Search for the cell housing the specified text and yield its [X, Y] center coordinate. 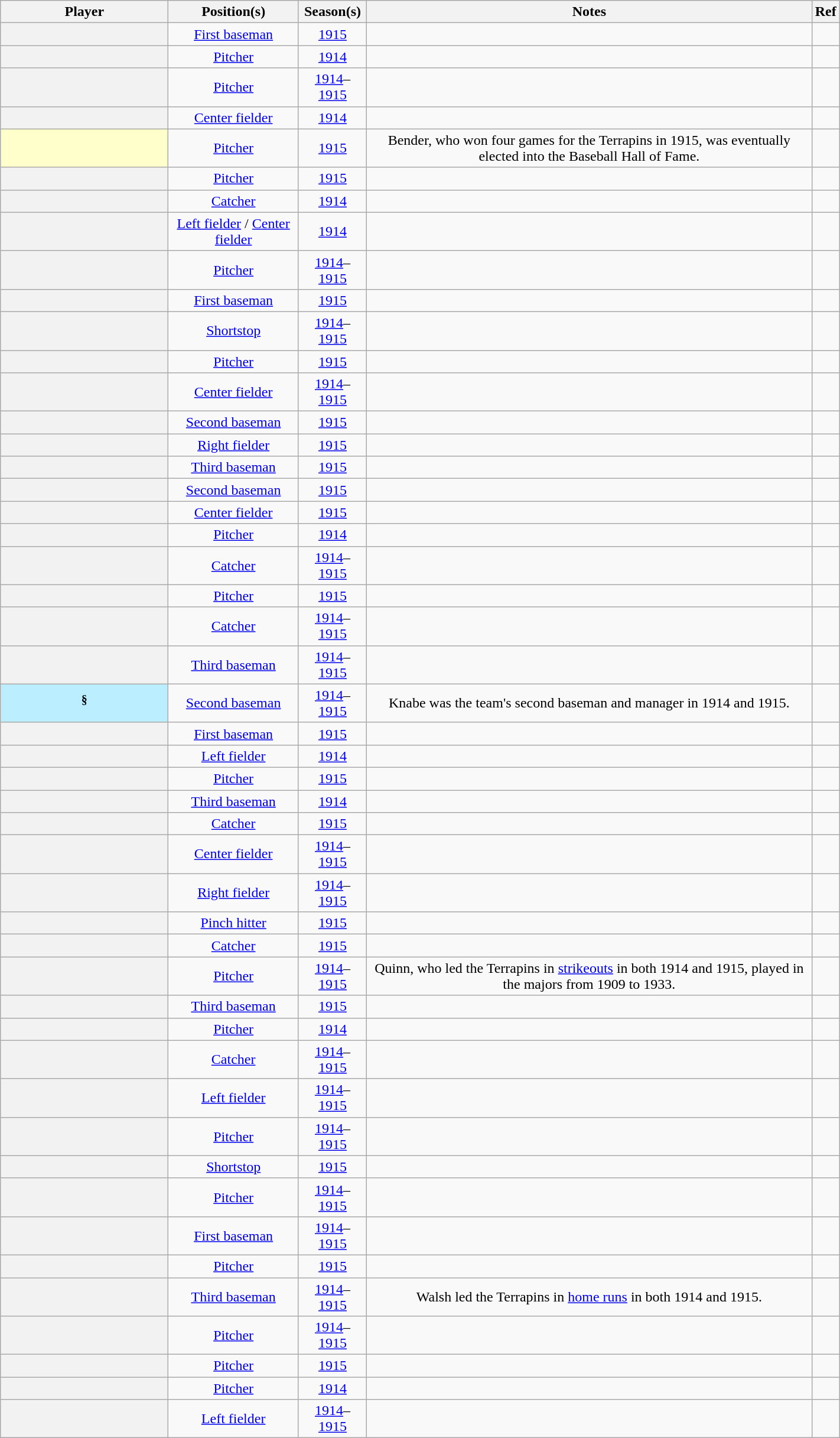
Notes [590, 12]
Quinn, who led the Terrapins in strikeouts in both 1914 and 1915, played in the majors from 1909 to 1933. [590, 976]
§ [84, 703]
Left fielder / Center fielder [234, 232]
Ref [826, 12]
Pinch hitter [234, 923]
Position(s) [234, 12]
Walsh led the Terrapins in home runs in both 1914 and 1915. [590, 1297]
Bender, who won four games for the Terrapins in 1915, was eventually elected into the Baseball Hall of Fame. [590, 148]
Player [84, 12]
Season(s) [332, 12]
Knabe was the team's second baseman and manager in 1914 and 1915. [590, 703]
